Return (X, Y) of the center of cell containing provided text 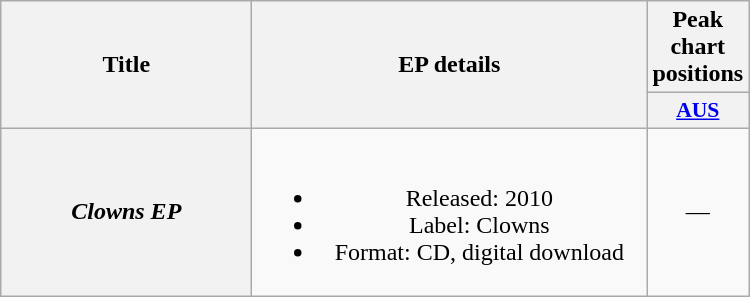
Released: 2010Label: ClownsFormat: CD, digital download (450, 212)
EP details (450, 65)
— (698, 212)
Peak chart positions (698, 47)
AUS (698, 111)
Title (126, 65)
Clowns EP (126, 212)
